Locate the cell with the specified text and output its (X, Y) center coordinate. 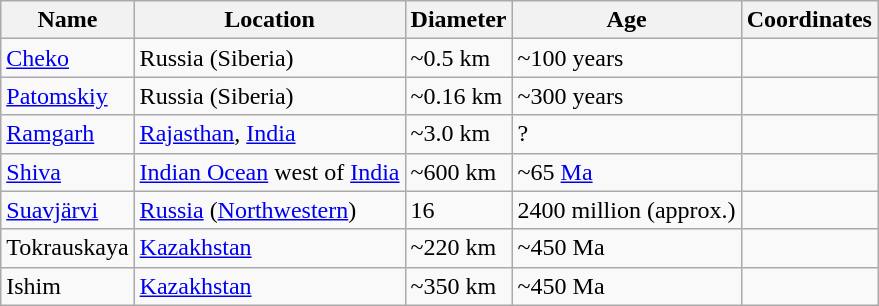
16 (458, 210)
Age (626, 20)
Tokrauskaya (68, 248)
~300 years (626, 96)
? (626, 134)
~0.5 km (458, 58)
~350 km (458, 286)
~65 Ma (626, 172)
Rajasthan, India (270, 134)
Diameter (458, 20)
Ishim (68, 286)
Cheko (68, 58)
Russia (Northwestern) (270, 210)
~220 km (458, 248)
Indian Ocean west of India (270, 172)
Patomskiy (68, 96)
~600 km (458, 172)
Name (68, 20)
Coordinates (809, 20)
Ramgarh (68, 134)
Suavjärvi (68, 210)
2400 million (approx.) (626, 210)
~3.0 km (458, 134)
Location (270, 20)
~0.16 km (458, 96)
~100 years (626, 58)
Shiva (68, 172)
